Search for the cell housing the specified text and yield its (X, Y) center coordinate. 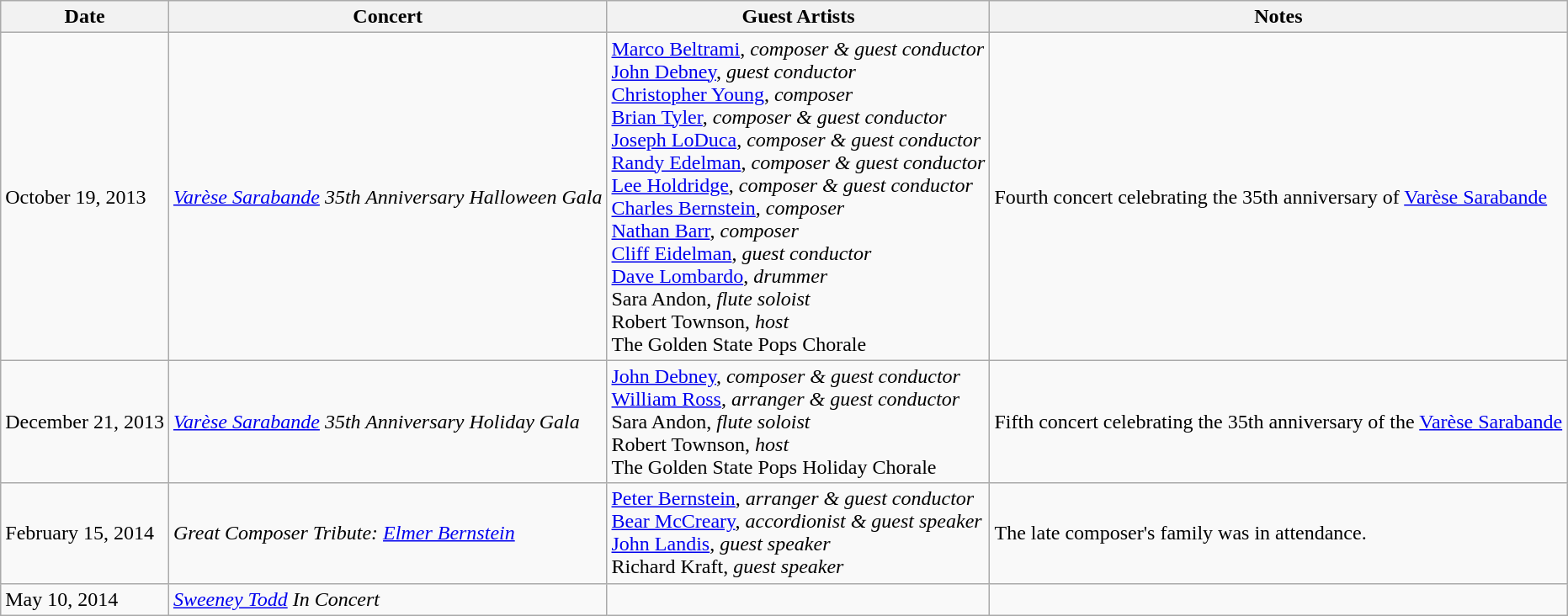
May 10, 2014 (85, 599)
Concert (387, 17)
Fourth concert celebrating the 35th anniversary of Varèse Sarabande (1278, 197)
Great Composer Tribute: Elmer Bernstein (387, 534)
The late composer's family was in attendance. (1278, 534)
Date (85, 17)
Sweeney Todd In Concert (387, 599)
February 15, 2014 (85, 534)
Peter Bernstein, arranger & guest conductor Bear McCreary, accordionist & guest speaker John Landis, guest speaker Richard Kraft, guest speaker (798, 534)
December 21, 2013 (85, 422)
Fifth concert celebrating the 35th anniversary of the Varèse Sarabande (1278, 422)
October 19, 2013 (85, 197)
Guest Artists (798, 17)
Notes (1278, 17)
Varèse Sarabande 35th Anniversary Halloween Gala (387, 197)
Varèse Sarabande 35th Anniversary Holiday Gala (387, 422)
